Pinpoint the cell where the given text exists, returning its [x, y] midpoint coordinate. 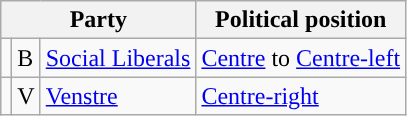
V [26, 96]
Social Liberals [118, 58]
Political position [301, 20]
Centre to Centre-left [301, 58]
Party [98, 20]
Centre-right [301, 96]
Venstre [118, 96]
B [26, 58]
